Scan for the cell matching the given text and deliver its (X, Y) coordinate at center. 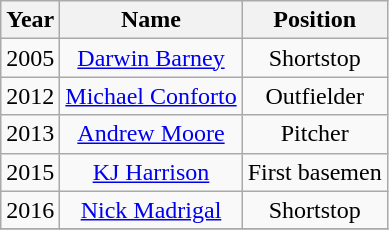
Name (151, 20)
2016 (30, 210)
First basemen (314, 172)
2015 (30, 172)
Year (30, 20)
2012 (30, 96)
2013 (30, 134)
Position (314, 20)
Darwin Barney (151, 58)
Pitcher (314, 134)
KJ Harrison (151, 172)
2005 (30, 58)
Michael Conforto (151, 96)
Nick Madrigal (151, 210)
Andrew Moore (151, 134)
Outfielder (314, 96)
